Scan for the cell matching the given text and deliver its [x, y] coordinate at center. 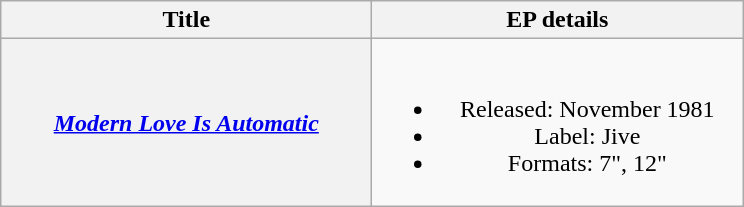
Modern Love Is Automatic [186, 122]
Released: November 1981Label: JiveFormats: 7", 12" [558, 122]
EP details [558, 20]
Title [186, 20]
